Capture the cell that displays the provided text and extract its (X, Y) central coordinate. 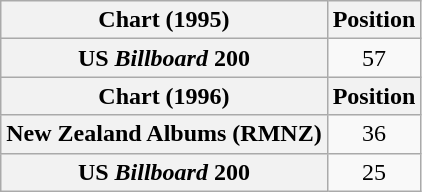
Chart (1996) (164, 96)
57 (374, 58)
25 (374, 172)
New Zealand Albums (RMNZ) (164, 134)
36 (374, 134)
Chart (1995) (164, 20)
